Extract the (x, y) coordinate from the center of the cell holding the provided text.  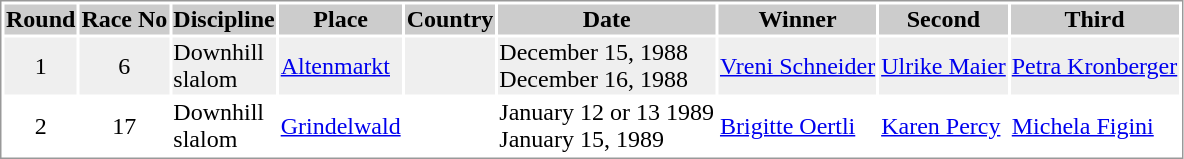
Brigitte Oertli (797, 126)
Michela Figini (1094, 126)
Karen Percy (944, 126)
Place (340, 19)
1 (40, 66)
Altenmarkt (340, 66)
Race No (124, 19)
2 (40, 126)
Discipline (224, 19)
Petra Kronberger (1094, 66)
Round (40, 19)
Vreni Schneider (797, 66)
6 (124, 66)
17 (124, 126)
Date (607, 19)
Grindelwald (340, 126)
Ulrike Maier (944, 66)
Third (1094, 19)
Second (944, 19)
Country (450, 19)
December 15, 1988December 16, 1988 (607, 66)
January 12 or 13 1989January 15, 1989 (607, 126)
Winner (797, 19)
